Search for the cell housing the specified text and yield its (X, Y) center coordinate. 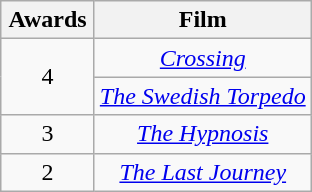
Film (202, 20)
The Last Journey (202, 172)
2 (48, 172)
The Swedish Torpedo (202, 96)
The Hypnosis (202, 134)
Crossing (202, 58)
3 (48, 134)
Awards (48, 20)
4 (48, 77)
